Detect which cell encompasses the target text, then output its (X, Y) center coordinate. 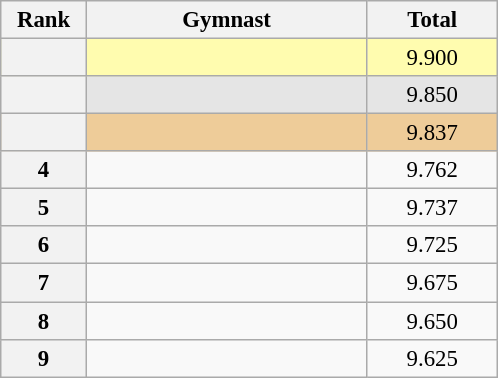
9.675 (432, 283)
Rank (44, 20)
6 (44, 245)
9.737 (432, 208)
9.850 (432, 95)
5 (44, 208)
4 (44, 170)
9.900 (432, 58)
9.725 (432, 245)
8 (44, 321)
9 (44, 358)
Gymnast (226, 20)
Total (432, 20)
9.625 (432, 358)
9.837 (432, 133)
9.762 (432, 170)
9.650 (432, 321)
7 (44, 283)
